Find where the given text appears and provide that cell's center as (X, Y) coordinate. 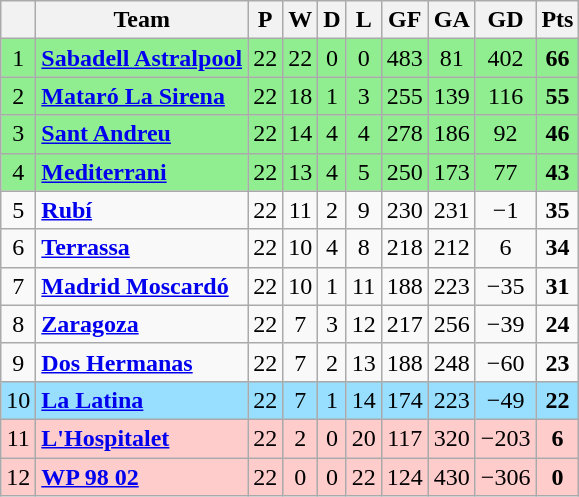
GD (506, 20)
173 (452, 172)
81 (452, 58)
31 (558, 286)
24 (558, 324)
Sant Andreu (142, 134)
L'Hospitalet (142, 438)
La Latina (142, 400)
320 (452, 438)
483 (404, 58)
Madrid Moscardó (142, 286)
18 (300, 96)
124 (404, 477)
77 (506, 172)
Rubí (142, 210)
256 (452, 324)
W (300, 20)
−39 (506, 324)
P (266, 20)
Dos Hermanas (142, 362)
Mediterrani (142, 172)
−35 (506, 286)
GA (452, 20)
186 (452, 134)
20 (364, 438)
34 (558, 248)
46 (558, 134)
55 (558, 96)
66 (558, 58)
−203 (506, 438)
−49 (506, 400)
Terrassa (142, 248)
231 (452, 210)
230 (404, 210)
250 (404, 172)
117 (404, 438)
Mataró La Sirena (142, 96)
L (364, 20)
278 (404, 134)
23 (558, 362)
−306 (506, 477)
Zaragoza (142, 324)
D (332, 20)
35 (558, 210)
−1 (506, 210)
248 (452, 362)
GF (404, 20)
116 (506, 96)
Sabadell Astralpool (142, 58)
430 (452, 477)
Pts (558, 20)
43 (558, 172)
174 (404, 400)
WP 98 02 (142, 477)
92 (506, 134)
218 (404, 248)
255 (404, 96)
Team (142, 20)
217 (404, 324)
402 (506, 58)
139 (452, 96)
212 (452, 248)
−60 (506, 362)
